Locate the cell with the specified text and output its [X, Y] center coordinate. 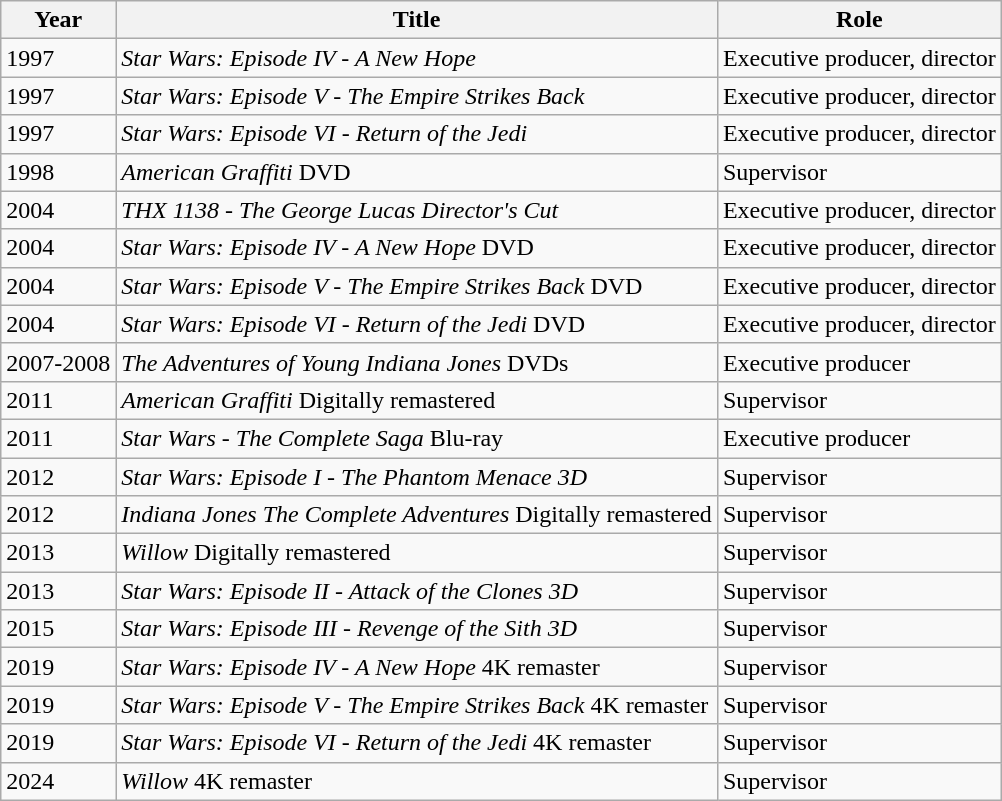
THX 1138 - The George Lucas Director's Cut [417, 210]
2007-2008 [58, 362]
Star Wars: Episode III - Revenge of the Sith 3D [417, 629]
Star Wars: Episode I - The Phantom Menace 3D [417, 477]
Star Wars: Episode VI - Return of the Jedi 4K remaster [417, 743]
Star Wars: Episode IV - A New Hope DVD [417, 248]
Star Wars: Episode V - The Empire Strikes Back 4K remaster [417, 705]
The Adventures of Young Indiana Jones DVDs [417, 362]
Star Wars: Episode IV - A New Hope 4K remaster [417, 667]
Star Wars: Episode V - The Empire Strikes Back DVD [417, 286]
1998 [58, 172]
Indiana Jones The Complete Adventures Digitally remastered [417, 515]
Star Wars: Episode II - Attack of the Clones 3D [417, 591]
Willow Digitally remastered [417, 553]
Willow 4K remaster [417, 781]
Star Wars: Episode V - The Empire Strikes Back [417, 96]
Star Wars: Episode IV - A New Hope [417, 58]
Title [417, 20]
Star Wars: Episode VI - Return of the Jedi [417, 134]
American Graffiti DVD [417, 172]
Star Wars: Episode VI - Return of the Jedi DVD [417, 324]
American Graffiti Digitally remastered [417, 400]
Role [859, 20]
Year [58, 20]
2015 [58, 629]
Star Wars - The Complete Saga Blu-ray [417, 438]
2024 [58, 781]
